Locate the cell with the specified text and output its (X, Y) center coordinate. 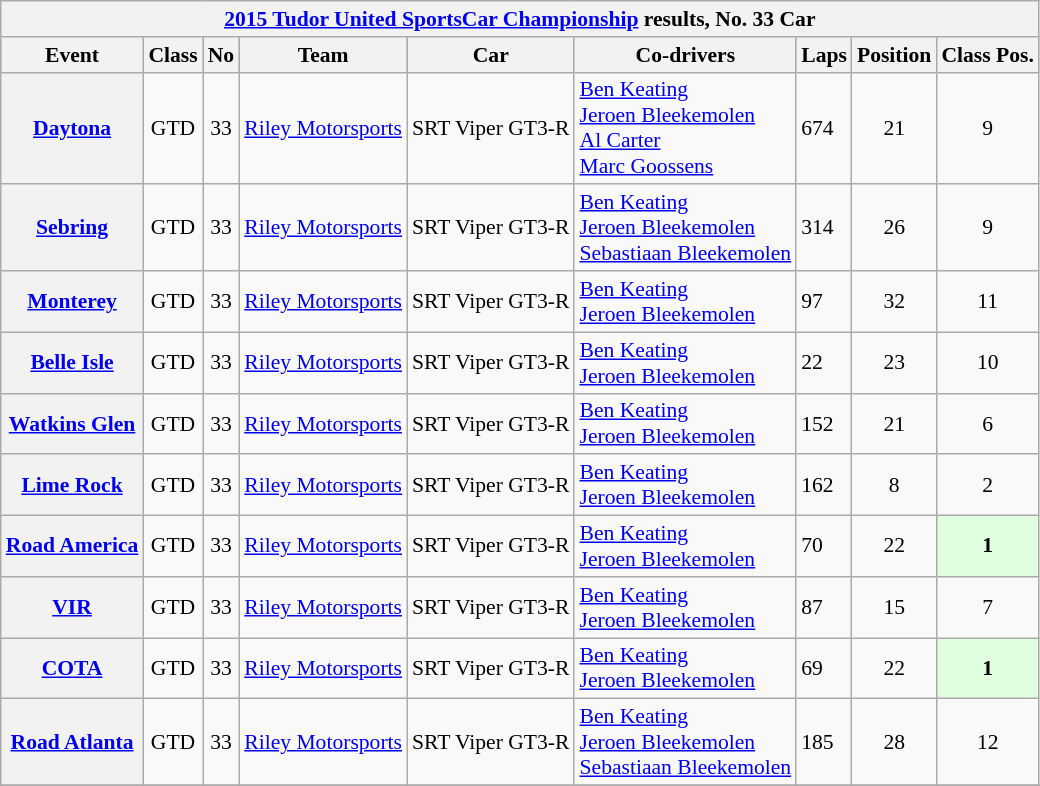
12 (987, 742)
15 (894, 608)
Road Atlanta (72, 742)
Class (172, 55)
26 (894, 228)
Event (72, 55)
Watkins Glen (72, 424)
97 (824, 302)
Car (490, 55)
Lime Rock (72, 486)
185 (824, 742)
7 (987, 608)
COTA (72, 668)
2015 Tudor United SportsCar Championship results, No. 33 Car (520, 19)
Daytona (72, 128)
162 (824, 486)
Team (323, 55)
Laps (824, 55)
69 (824, 668)
Position (894, 55)
6 (987, 424)
87 (824, 608)
Monterey (72, 302)
Belle Isle (72, 362)
11 (987, 302)
23 (894, 362)
8 (894, 486)
Class Pos. (987, 55)
Road America (72, 546)
VIR (72, 608)
314 (824, 228)
Co-drivers (685, 55)
2 (987, 486)
70 (824, 546)
28 (894, 742)
Sebring (72, 228)
10 (987, 362)
152 (824, 424)
Ben Keating Jeroen Bleekemolen Al Carter Marc Goossens (685, 128)
674 (824, 128)
No (222, 55)
32 (894, 302)
